Detect which cell encompasses the target text, then output its (x, y) center coordinate. 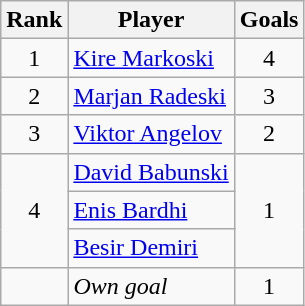
Marjan Radeski (151, 96)
Rank (34, 20)
David Babunski (151, 172)
Enis Bardhi (151, 210)
Viktor Angelov (151, 134)
Player (151, 20)
Besir Demiri (151, 248)
Own goal (151, 286)
Kire Markoski (151, 58)
Goals (269, 20)
